Return the [X, Y] coordinate for the center point of the cell that contains the specified text.  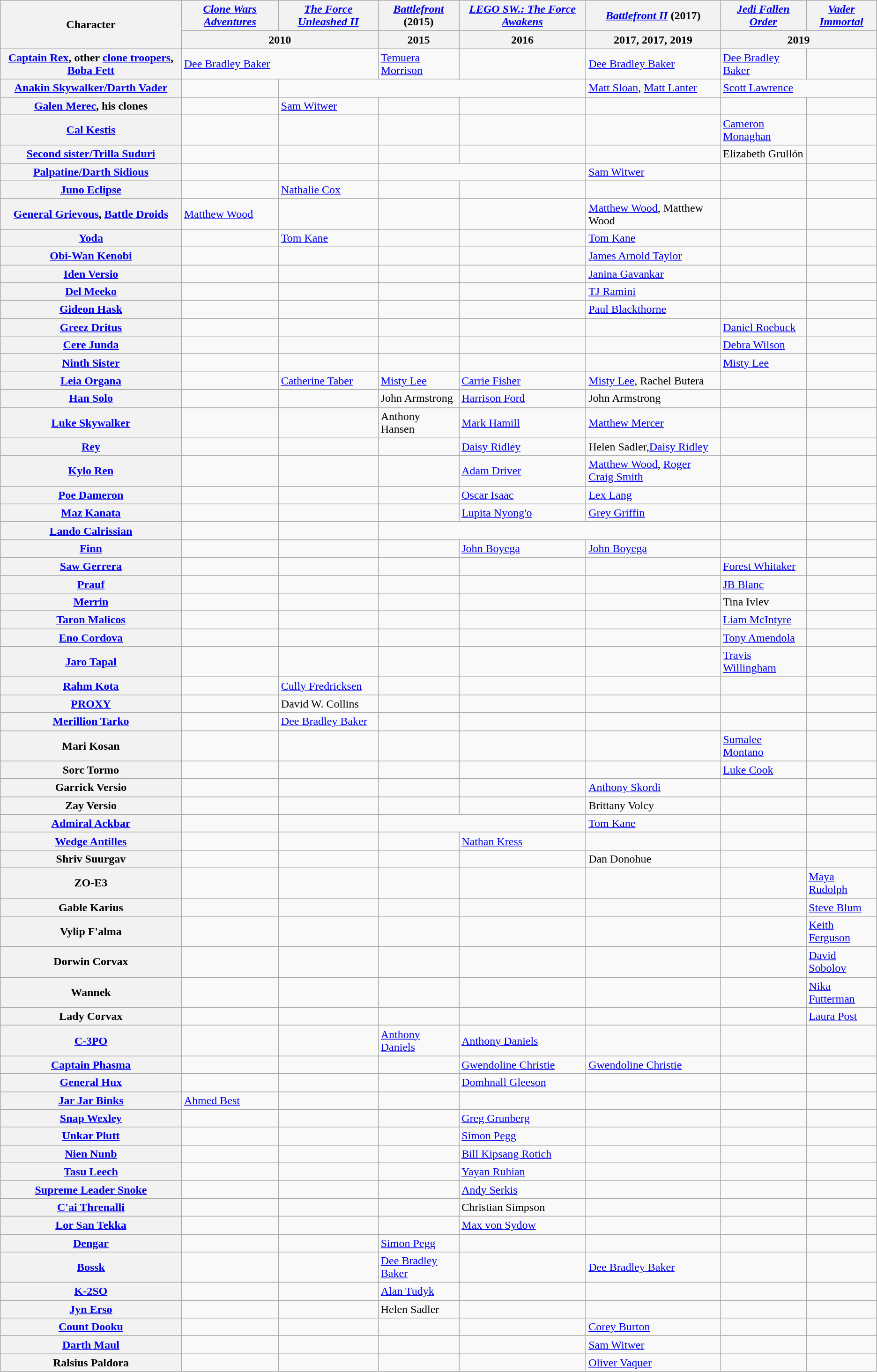
Cere Junda [91, 345]
Oliver Vaquer [653, 1363]
2016 [523, 40]
Daniel Roebuck [764, 327]
Misty Lee, Rachel Butera [653, 381]
Scott Lawrence [799, 88]
Poe Dameron [91, 495]
Vylip F'alma [91, 932]
Darth Maul [91, 1345]
Oscar Isaac [523, 495]
Clone Wars Adventures [230, 16]
Carrie Fisher [523, 381]
Captain Rex, other clone troopers, Boba Fett [91, 64]
Christian Simpson [523, 1207]
Merillion Tarko [91, 722]
Cameron Monaghan [764, 130]
Matthew Wood, Matthew Wood [653, 214]
Matt Sloan, Matt Lanter [653, 88]
Liam McIntyre [764, 620]
Eno Cordova [91, 638]
Nien Nunb [91, 1154]
Tasu Leech [91, 1172]
Matthew Mercer [653, 422]
Dengar [91, 1243]
Finn [91, 548]
Nika Futterman [841, 993]
Cal Kestis [91, 130]
Mari Kosan [91, 745]
Admiral Ackbar [91, 823]
Helen Sadler,Daisy Ridley [653, 447]
Snap Wexley [91, 1118]
Garrick Versio [91, 788]
PROXY [91, 704]
Helen Sadler [418, 1309]
Dan Donohue [653, 859]
Bossk [91, 1267]
Keith Ferguson [841, 932]
Ahmed Best [230, 1100]
C'ai Threnalli [91, 1207]
Greg Grunberg [523, 1118]
2015 [418, 40]
Kylo Ren [91, 471]
Iden Versio [91, 274]
Lady Corvax [91, 1017]
Lando Calrissian [91, 531]
JB Blanc [764, 584]
Bill Kipsang Rotich [523, 1154]
Jedi Fallen Order [764, 16]
Lupita Nyong'o [523, 513]
Daisy Ridley [523, 447]
Travis Willingham [764, 662]
Tina Ivlev [764, 602]
General Grievous, Battle Droids [91, 214]
Vader Immortal [841, 16]
Ninth Sister [91, 363]
2017, 2017, 2019 [653, 40]
Luke Skywalker [91, 422]
Saw Gerrera [91, 566]
Harrison Ford [523, 398]
Domhnall Gleeson [523, 1083]
Debra Wilson [764, 345]
Battlefront II (2017) [653, 16]
Greez Dritus [91, 327]
Mark Hamill [523, 422]
Forest Whitaker [764, 566]
Janina Gavankar [653, 274]
Sorc Tormo [91, 770]
Matthew Wood, Roger Craig Smith [653, 471]
Matthew Wood [230, 214]
Max von Sydow [523, 1225]
Merrin [91, 602]
LEGO SW.: The Force Awakens [523, 16]
Anakin Skywalker/Darth Vader [91, 88]
Dorwin Corvax [91, 962]
Temuera Morrison [418, 64]
Jar Jar Binks [91, 1100]
Anthony Skordi [653, 788]
Jyn Erso [91, 1309]
Adam Driver [523, 471]
David Sobolov [841, 962]
Nathan Kress [523, 841]
ZO-E3 [91, 883]
C-3PO [91, 1040]
Juno Eclipse [91, 190]
Nathalie Cox [328, 190]
Rey [91, 447]
Second sister/Trilla Suduri [91, 154]
Grey Griffin [653, 513]
Count Dooku [91, 1327]
Corey Burton [653, 1327]
Battlefront (2015) [418, 16]
Rahm Kota [91, 686]
Catherine Taber [328, 381]
Elizabeth Grullón [764, 154]
Luke Cook [764, 770]
Palpatine/Darth Sidious [91, 172]
2010 [280, 40]
Unkar Plutt [91, 1136]
Captain Phasma [91, 1065]
Del Meeko [91, 292]
Steve Blum [841, 907]
Prauf [91, 584]
Maz Kanata [91, 513]
Maya Rudolph [841, 883]
TJ Ramini [653, 292]
Supreme Leader Snoke [91, 1189]
Alan Tudyk [418, 1291]
David W. Collins [328, 704]
Wedge Antilles [91, 841]
Anthony Hansen [418, 422]
Laura Post [841, 1017]
Cully Fredricksen [328, 686]
General Hux [91, 1083]
2019 [799, 40]
Gable Karius [91, 907]
Shriv Suurgav [91, 859]
Brittany Volcy [653, 805]
Zay Versio [91, 805]
Han Solo [91, 398]
Tony Amendola [764, 638]
Yayan Ruhian [523, 1172]
Character [91, 24]
Wannek [91, 993]
James Arnold Taylor [653, 256]
Taron Malicos [91, 620]
K-2SO [91, 1291]
Obi-Wan Kenobi [91, 256]
Ralsius Paldora [91, 1363]
The Force Unleashed II [328, 16]
Jaro Tapal [91, 662]
Lex Lang [653, 495]
Galen Merec, his clones [91, 106]
Paul Blackthorne [653, 310]
Lor San Tekka [91, 1225]
Sumalee Montano [764, 745]
Andy Serkis [523, 1189]
Leia Organa [91, 381]
Yoda [91, 238]
Gideon Hask [91, 310]
